Identify which cell holds the provided text, then report its (x, y) central coordinate. 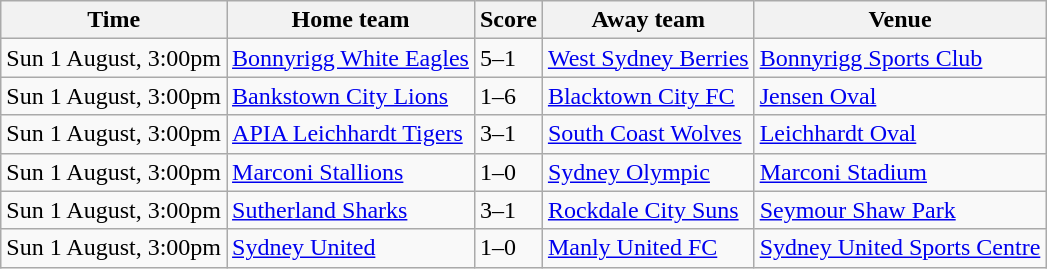
Bankstown City Lions (351, 96)
Manly United FC (648, 248)
Jensen Oval (900, 96)
Blacktown City FC (648, 96)
Bonnyrigg White Eagles (351, 58)
West Sydney Berries (648, 58)
Sydney United (351, 248)
Home team (351, 20)
Marconi Stallions (351, 172)
Sutherland Sharks (351, 210)
Rockdale City Suns (648, 210)
Sydney United Sports Centre (900, 248)
5–1 (508, 58)
Leichhardt Oval (900, 134)
Bonnyrigg Sports Club (900, 58)
Sydney Olympic (648, 172)
South Coast Wolves (648, 134)
Score (508, 20)
1–6 (508, 96)
Seymour Shaw Park (900, 210)
APIA Leichhardt Tigers (351, 134)
Marconi Stadium (900, 172)
Time (114, 20)
Away team (648, 20)
Venue (900, 20)
